Return (x, y) of the center of cell containing provided text 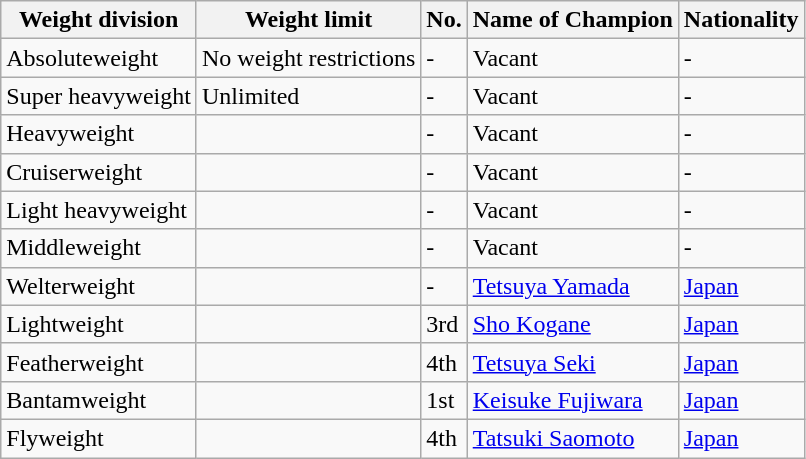
Nationality (741, 20)
1st (444, 400)
Welterweight (99, 286)
Name of Champion (572, 20)
Weight limit (308, 20)
Keisuke Fujiwara (572, 400)
Super heavyweight (99, 96)
Sho Kogane (572, 324)
No weight restrictions (308, 58)
Tetsuya Yamada (572, 286)
Tatsuki Saomoto (572, 438)
Bantamweight (99, 400)
Featherweight (99, 362)
Tetsuya Seki (572, 362)
Flyweight (99, 438)
Heavyweight (99, 134)
3rd (444, 324)
Light heavyweight (99, 210)
Unlimited (308, 96)
Middleweight (99, 248)
Weight division (99, 20)
No. (444, 20)
Cruiserweight (99, 172)
Lightweight (99, 324)
Absoluteweight (99, 58)
